Return the [X, Y] coordinate for the center point of the cell that contains the specified text.  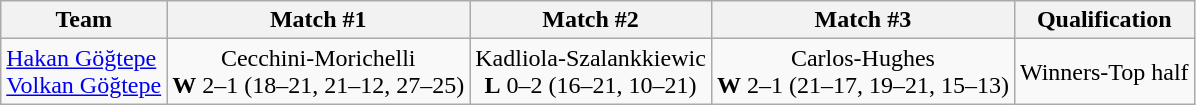
Winners-Top half [1104, 72]
Cecchini-MorichelliW 2–1 (18–21, 21–12, 27–25) [318, 72]
Kadliola-SzalankkiewicL 0–2 (16–21, 10–21) [591, 72]
Match #3 [862, 20]
Carlos-HughesW 2–1 (21–17, 19–21, 15–13) [862, 72]
Qualification [1104, 20]
Match #1 [318, 20]
Team [84, 20]
Match #2 [591, 20]
Hakan GöğtepeVolkan Göğtepe [84, 72]
